Provide the [x, y] coordinate of the cell's center where the given text is located.  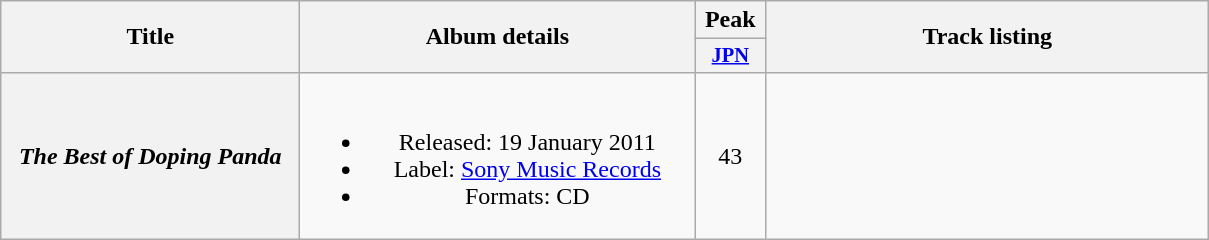
The Best of Doping Panda [150, 156]
Released: 19 January 2011Label: Sony Music RecordsFormats: CD [498, 156]
JPN [730, 56]
Track listing [988, 37]
Album details [498, 37]
Title [150, 37]
Peak [730, 20]
43 [730, 156]
